Locate the cell with the specified text and output its [x, y] center coordinate. 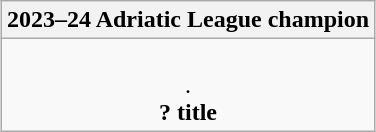
.? title [188, 85]
2023–24 Adriatic League champion [188, 20]
